Return the [X, Y] coordinate for the center point of the cell that contains the specified text.  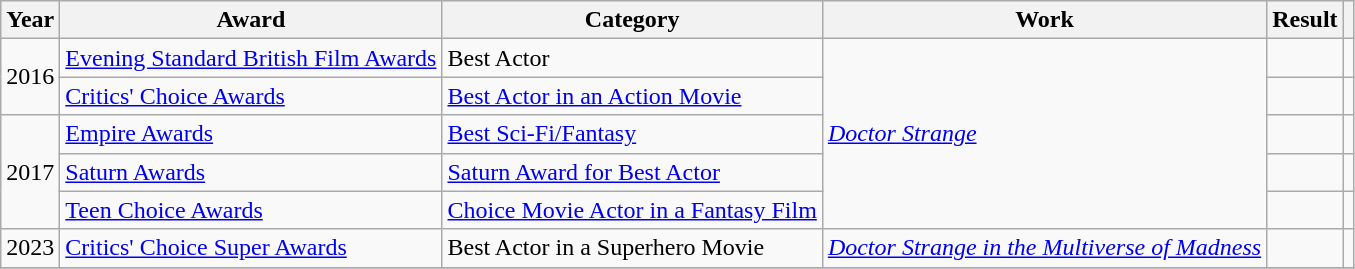
2016 [30, 77]
Saturn Award for Best Actor [632, 172]
Critics' Choice Super Awards [251, 248]
Saturn Awards [251, 172]
Best Actor in an Action Movie [632, 96]
Empire Awards [251, 134]
Teen Choice Awards [251, 210]
Best Sci-Fi/Fantasy [632, 134]
Evening Standard British Film Awards [251, 58]
Work [1044, 20]
Best Actor [632, 58]
Year [30, 20]
Doctor Strange in the Multiverse of Madness [1044, 248]
Best Actor in a Superhero Movie [632, 248]
2017 [30, 172]
Critics' Choice Awards [251, 96]
Doctor Strange [1044, 134]
Result [1305, 20]
Category [632, 20]
2023 [30, 248]
Choice Movie Actor in a Fantasy Film [632, 210]
Award [251, 20]
